Pinpoint the cell where the given text exists, returning its [x, y] midpoint coordinate. 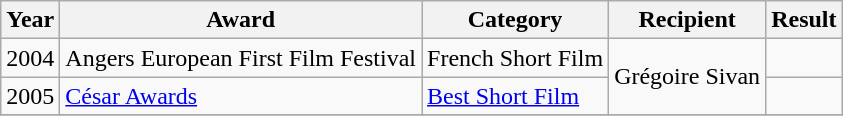
Category [516, 20]
César Awards [241, 96]
2004 [30, 58]
Result [804, 20]
Year [30, 20]
2005 [30, 96]
Recipient [688, 20]
Grégoire Sivan [688, 77]
Best Short Film [516, 96]
French Short Film [516, 58]
Award [241, 20]
Angers European First Film Festival [241, 58]
